Return [x, y] of the center of cell containing provided text 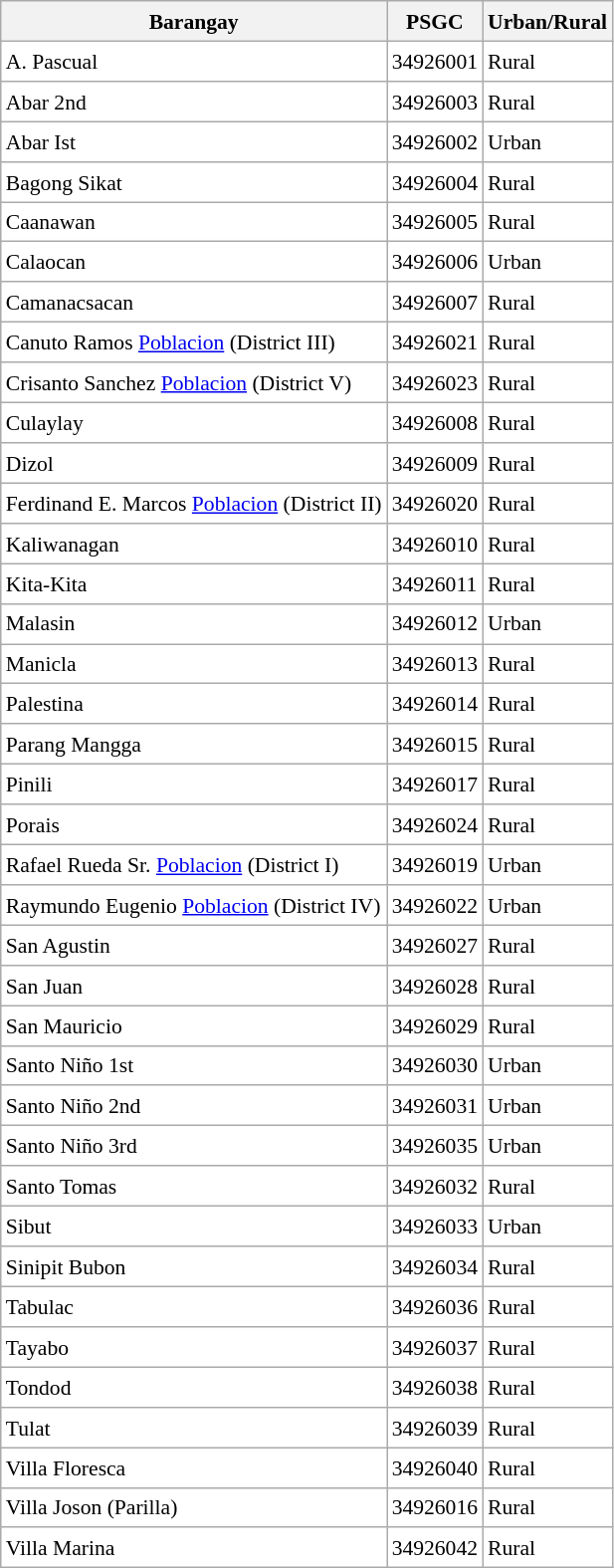
34926040 [435, 1467]
Canuto Ramos Poblacion (District III) [194, 342]
Villa Marina [194, 1548]
Sibut [194, 1227]
Dizol [194, 463]
Sinipit Bubon [194, 1266]
Rafael Rueda Sr. Poblacion (District I) [194, 865]
Urban/Rural [547, 21]
34926002 [435, 141]
34926035 [435, 1146]
34926011 [435, 583]
34926022 [435, 905]
Porais [194, 824]
Manicla [194, 664]
34926009 [435, 463]
Palestina [194, 704]
34926005 [435, 222]
PSGC [435, 21]
Tulat [194, 1428]
San Juan [194, 986]
34926014 [435, 704]
34926020 [435, 503]
34926023 [435, 382]
34926032 [435, 1187]
34926007 [435, 303]
Camanacsacan [194, 303]
34926031 [435, 1106]
34926016 [435, 1507]
Culaylay [194, 423]
34926019 [435, 865]
Malasin [194, 624]
34926010 [435, 544]
Santo Niño 3rd [194, 1146]
A. Pascual [194, 62]
Villa Joson (Parilla) [194, 1507]
Raymundo Eugenio Poblacion (District IV) [194, 905]
34926038 [435, 1387]
Crisanto Sanchez Poblacion (District V) [194, 382]
Santo Niño 1st [194, 1065]
34926017 [435, 784]
San Mauricio [194, 1025]
34926015 [435, 745]
Parang Mangga [194, 745]
34926028 [435, 986]
Abar 2nd [194, 102]
34926001 [435, 62]
34926008 [435, 423]
34926029 [435, 1025]
Abar Ist [194, 141]
Barangay [194, 21]
Kaliwanagan [194, 544]
Kita-Kita [194, 583]
Bagong Sikat [194, 182]
Pinili [194, 784]
34926006 [435, 262]
34926021 [435, 342]
Tondod [194, 1387]
Ferdinand E. Marcos Poblacion (District II) [194, 503]
34926013 [435, 664]
Santo Tomas [194, 1187]
Tabulac [194, 1307]
34926033 [435, 1227]
Caanawan [194, 222]
34926012 [435, 624]
34926004 [435, 182]
Santo Niño 2nd [194, 1106]
34926039 [435, 1428]
34926003 [435, 102]
Villa Floresca [194, 1467]
34926042 [435, 1548]
San Agustin [194, 945]
34926034 [435, 1266]
34926024 [435, 824]
34926036 [435, 1307]
34926027 [435, 945]
Tayabo [194, 1347]
34926030 [435, 1065]
34926037 [435, 1347]
Calaocan [194, 262]
